Return [X, Y] of the center of cell containing provided text 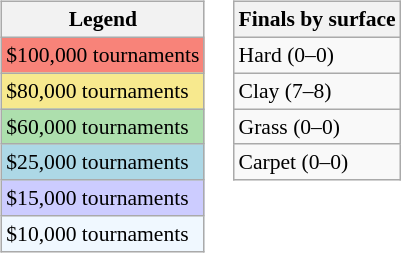
$80,000 tournaments [102, 91]
$25,000 tournaments [102, 162]
$15,000 tournaments [102, 198]
Carpet (0–0) [318, 162]
Finals by surface [318, 20]
Grass (0–0) [318, 127]
Hard (0–0) [318, 55]
Clay (7–8) [318, 91]
$100,000 tournaments [102, 55]
$60,000 tournaments [102, 127]
Legend [102, 20]
$10,000 tournaments [102, 234]
